Determine the [X, Y] coordinate at the center of the cell enclosing the given text.  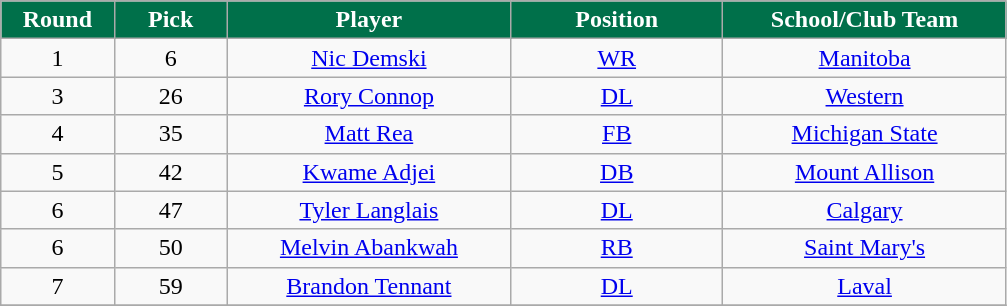
Western [864, 96]
Pick [170, 20]
WR [617, 58]
Position [617, 20]
47 [170, 210]
FB [617, 134]
59 [170, 286]
Laval [864, 286]
7 [58, 286]
4 [58, 134]
42 [170, 172]
Tyler Langlais [368, 210]
Player [368, 20]
Melvin Abankwah [368, 248]
Matt Rea [368, 134]
Brandon Tennant [368, 286]
Saint Mary's [864, 248]
26 [170, 96]
5 [58, 172]
DB [617, 172]
Rory Connop [368, 96]
Mount Allison [864, 172]
50 [170, 248]
School/Club Team [864, 20]
Kwame Adjei [368, 172]
RB [617, 248]
Michigan State [864, 134]
Round [58, 20]
3 [58, 96]
35 [170, 134]
Manitoba [864, 58]
Nic Demski [368, 58]
1 [58, 58]
Calgary [864, 210]
